Output the (x, y) coordinate of the center of the cell containing the given text.  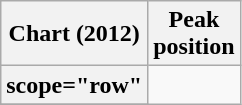
scope="row" (74, 85)
Peakposition (194, 34)
Chart (2012) (74, 34)
